Return the [X, Y] coordinate for the center point of the cell that contains the specified text.  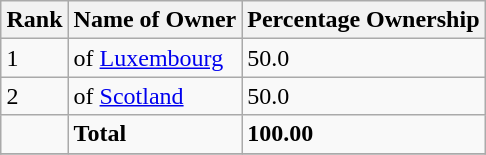
100.00 [364, 134]
of Scotland [155, 96]
Rank [34, 20]
of Luxembourg [155, 58]
Percentage Ownership [364, 20]
Name of Owner [155, 20]
Total [155, 134]
2 [34, 96]
1 [34, 58]
